Find where the given text appears and provide that cell's center as [X, Y] coordinate. 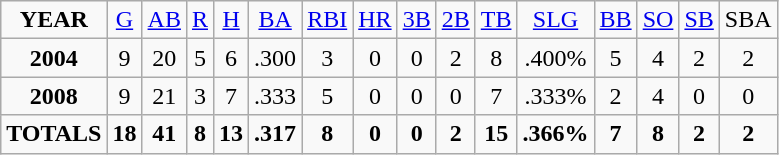
13 [232, 134]
RBI [328, 20]
2B [456, 20]
.300 [276, 58]
TB [496, 20]
.317 [276, 134]
SBA [748, 20]
41 [164, 134]
SLG [556, 20]
6 [232, 58]
BB [616, 20]
AB [164, 20]
3B [416, 20]
20 [164, 58]
H [232, 20]
15 [496, 134]
TOTALS [54, 134]
R [200, 20]
BA [276, 20]
HR [375, 20]
.333% [556, 96]
18 [124, 134]
.400% [556, 58]
.366% [556, 134]
SB [699, 20]
.333 [276, 96]
G [124, 20]
2008 [54, 96]
SO [658, 20]
21 [164, 96]
YEAR [54, 20]
2004 [54, 58]
